Search for the cell housing the specified text and yield its (X, Y) center coordinate. 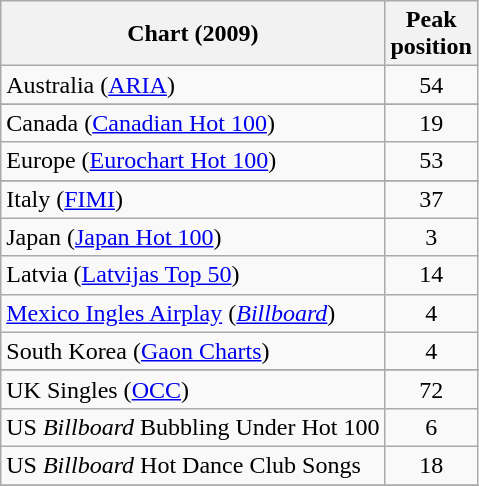
US Billboard Bubbling Under Hot 100 (193, 427)
Europe (Eurochart Hot 100) (193, 161)
Peakposition (431, 34)
Japan (Japan Hot 100) (193, 237)
Australia (ARIA) (193, 85)
UK Singles (OCC) (193, 389)
37 (431, 199)
72 (431, 389)
3 (431, 237)
South Korea (Gaon Charts) (193, 351)
14 (431, 275)
54 (431, 85)
Chart (2009) (193, 34)
19 (431, 123)
US Billboard Hot Dance Club Songs (193, 465)
6 (431, 427)
Canada (Canadian Hot 100) (193, 123)
Italy (FIMI) (193, 199)
Latvia (Latvijas Top 50) (193, 275)
53 (431, 161)
18 (431, 465)
Mexico Ingles Airplay (Billboard) (193, 313)
